Search for the cell housing the specified text and yield its [x, y] center coordinate. 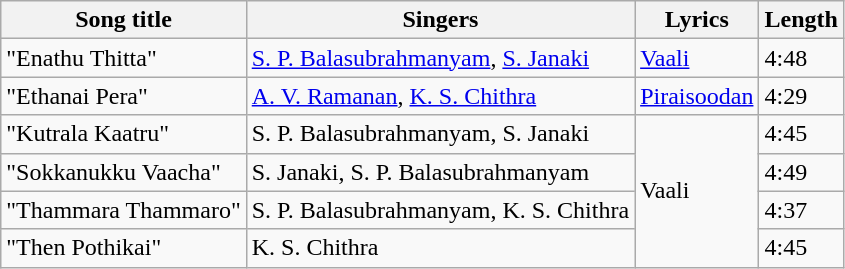
"Ethanai Pera" [124, 96]
"Sokkanukku Vaacha" [124, 172]
Singers [440, 20]
A. V. Ramanan, K. S. Chithra [440, 96]
4:37 [801, 210]
"Thammara Thammaro" [124, 210]
S. P. Balasubrahmanyam, K. S. Chithra [440, 210]
4:48 [801, 58]
"Enathu Thitta" [124, 58]
4:29 [801, 96]
Lyrics [697, 20]
"Then Pothikai" [124, 248]
Piraisoodan [697, 96]
Length [801, 20]
K. S. Chithra [440, 248]
4:49 [801, 172]
"Kutrala Kaatru" [124, 134]
Song title [124, 20]
S. Janaki, S. P. Balasubrahmanyam [440, 172]
